Find where the given text appears and provide that cell's center as (x, y) coordinate. 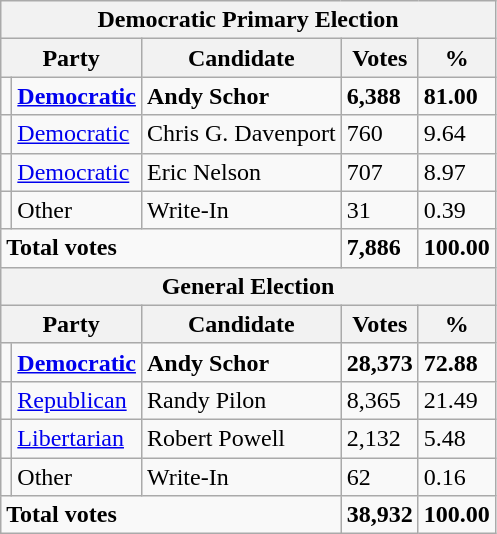
21.49 (456, 400)
81.00 (456, 96)
9.64 (456, 134)
760 (380, 134)
Libertarian (77, 438)
Eric Nelson (241, 172)
8.97 (456, 172)
28,373 (380, 362)
31 (380, 210)
72.88 (456, 362)
38,932 (380, 515)
Democratic Primary Election (248, 20)
0.16 (456, 477)
Republican (77, 400)
6,388 (380, 96)
General Election (248, 286)
8,365 (380, 400)
5.48 (456, 438)
707 (380, 172)
Chris G. Davenport (241, 134)
2,132 (380, 438)
62 (380, 477)
7,886 (380, 248)
0.39 (456, 210)
Robert Powell (241, 438)
Randy Pilon (241, 400)
